Return [X, Y] of the center of cell containing provided text 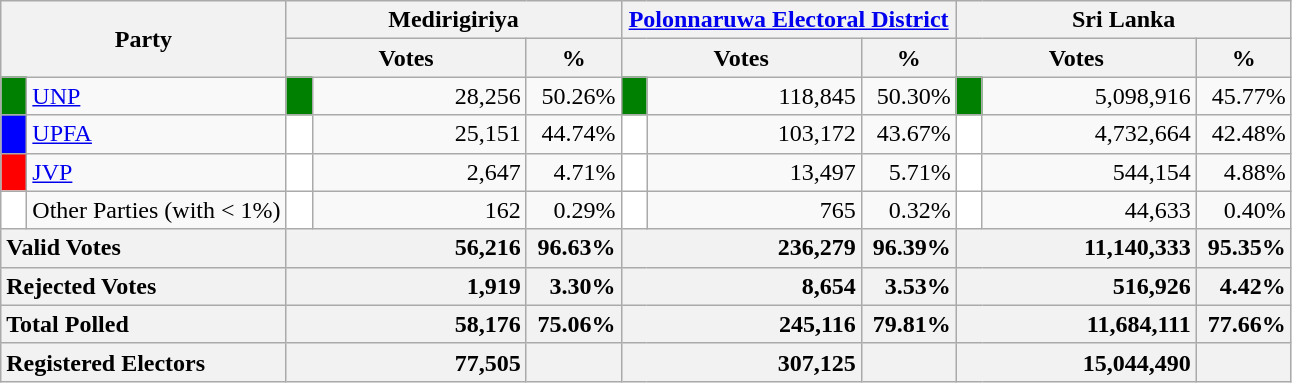
25,151 [419, 134]
77,505 [406, 362]
4,732,664 [1089, 134]
96.39% [908, 248]
5.71% [908, 172]
UNP [156, 96]
79.81% [908, 324]
42.48% [1244, 134]
Party [144, 39]
58,176 [406, 324]
0.32% [908, 210]
50.30% [908, 96]
3.30% [574, 286]
236,279 [741, 248]
45.77% [1244, 96]
0.29% [574, 210]
15,044,490 [1076, 362]
162 [419, 210]
56,216 [406, 248]
13,497 [754, 172]
Total Polled [144, 324]
307,125 [741, 362]
Polonnaruwa Electoral District [788, 20]
11,684,111 [1076, 324]
1,919 [406, 286]
95.35% [1244, 248]
5,098,916 [1089, 96]
28,256 [419, 96]
245,116 [741, 324]
50.26% [574, 96]
765 [754, 210]
96.63% [574, 248]
Valid Votes [144, 248]
0.40% [1244, 210]
Medirigiriya [454, 20]
8,654 [741, 286]
516,926 [1076, 286]
103,172 [754, 134]
Registered Electors [144, 362]
118,845 [754, 96]
544,154 [1089, 172]
Rejected Votes [144, 286]
43.67% [908, 134]
4.88% [1244, 172]
Sri Lanka [1124, 20]
75.06% [574, 324]
11,140,333 [1076, 248]
44.74% [574, 134]
77.66% [1244, 324]
Other Parties (with < 1%) [156, 210]
2,647 [419, 172]
3.53% [908, 286]
4.71% [574, 172]
UPFA [156, 134]
4.42% [1244, 286]
44,633 [1089, 210]
JVP [156, 172]
